From the cell containing the given text, extract its center point as (X, Y) coordinate. 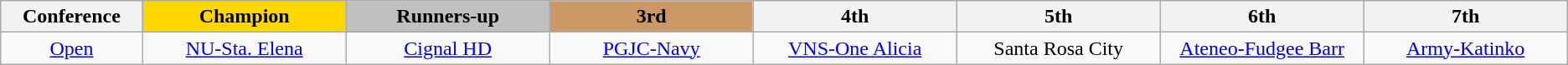
Cignal HD (447, 48)
Ateneo-Fudgee Barr (1261, 48)
Champion (245, 17)
6th (1261, 17)
Open (72, 48)
Army-Katinko (1466, 48)
3rd (652, 17)
5th (1059, 17)
PGJC-Navy (652, 48)
Conference (72, 17)
7th (1466, 17)
NU-Sta. Elena (245, 48)
VNS-One Alicia (854, 48)
4th (854, 17)
Runners-up (447, 17)
Santa Rosa City (1059, 48)
